Search for the cell housing the specified text and yield its [x, y] center coordinate. 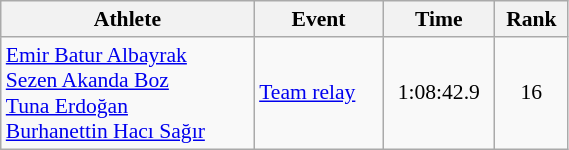
Event [318, 19]
Team relay [318, 93]
Emir Batur Albayrak Sezen Akanda BozTuna ErdoğanBurhanettin Hacı Sağır [128, 93]
16 [532, 93]
Time [439, 19]
Rank [532, 19]
Athlete [128, 19]
1:08:42.9 [439, 93]
